Pinpoint the cell where the given text exists, returning its (x, y) midpoint coordinate. 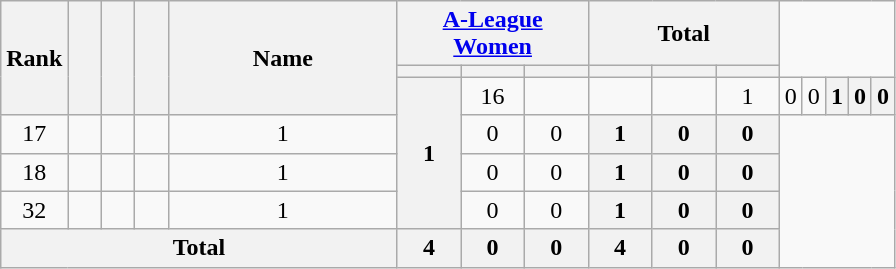
16 (493, 96)
A-League Women (492, 34)
18 (34, 172)
17 (34, 134)
Name (284, 58)
Rank (34, 58)
32 (34, 210)
